Detect which cell encompasses the target text, then output its [X, Y] center coordinate. 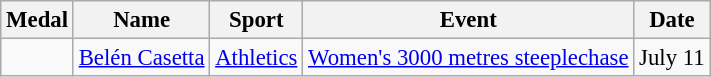
Event [468, 20]
Sport [256, 20]
Belén Casetta [141, 58]
July 11 [672, 58]
Women's 3000 metres steeplechase [468, 58]
Date [672, 20]
Name [141, 20]
Athletics [256, 58]
Medal [38, 20]
